Return the (X, Y) coordinate for the center point of the cell that contains the specified text.  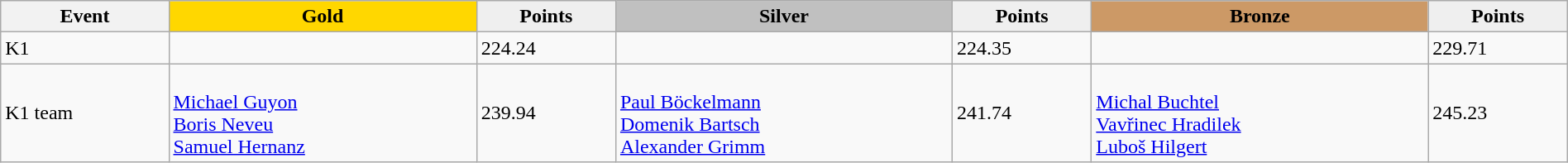
224.35 (1021, 48)
241.74 (1021, 113)
Michal BuchtelVavřinec HradilekLuboš Hilgert (1260, 113)
Michael GuyonBoris NeveuSamuel Hernanz (323, 113)
245.23 (1498, 113)
Bronze (1260, 17)
239.94 (546, 113)
Silver (784, 17)
Paul BöckelmannDomenik BartschAlexander Grimm (784, 113)
K1 (84, 48)
Event (84, 17)
229.71 (1498, 48)
Gold (323, 17)
224.24 (546, 48)
K1 team (84, 113)
